Return (X, Y) of the center of cell containing provided text 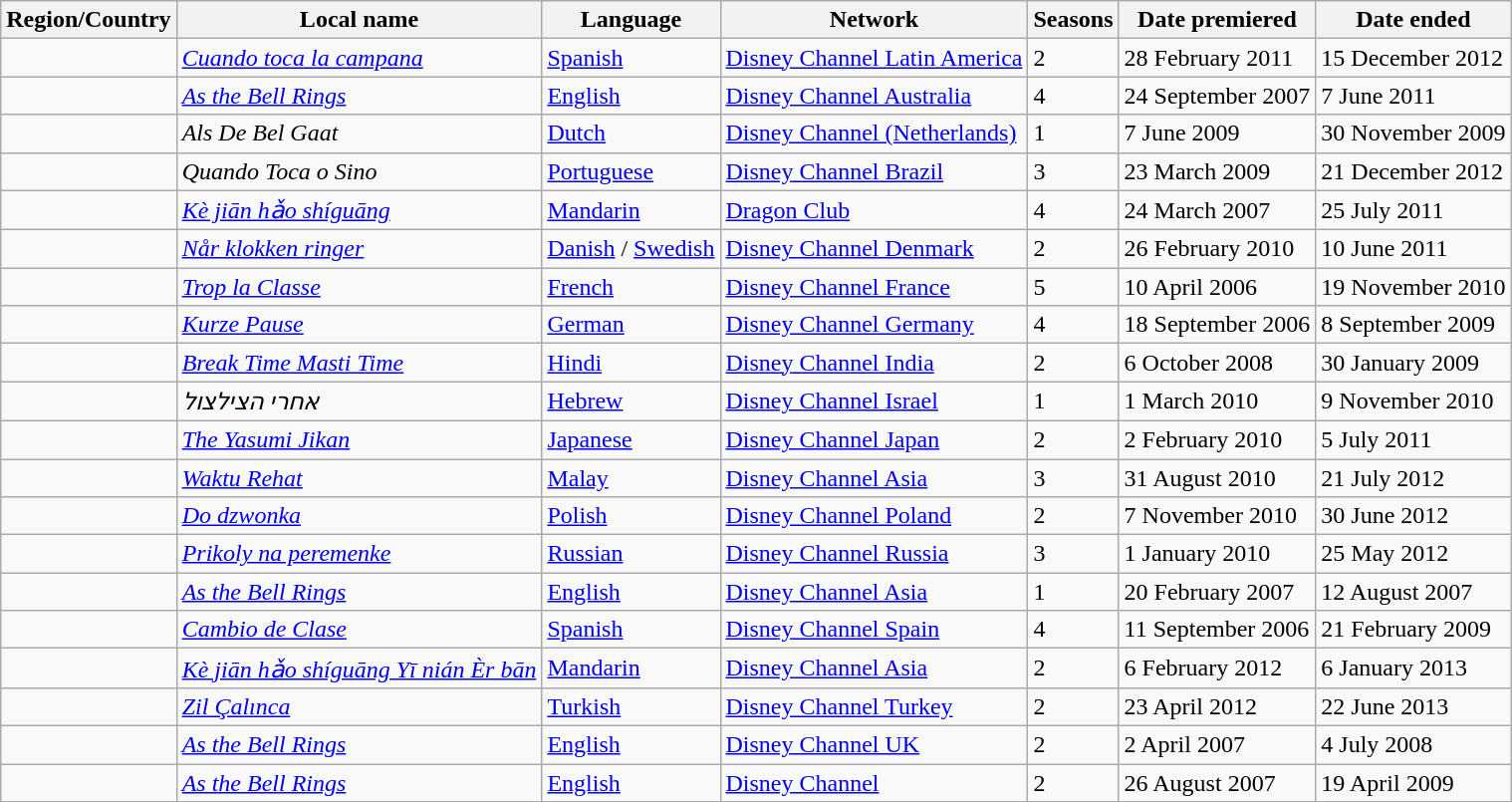
19 April 2009 (1413, 782)
30 June 2012 (1413, 516)
Disney Channel Germany (875, 325)
Når klokken ringer (359, 249)
15 December 2012 (1413, 58)
Language (631, 20)
Dragon Club (875, 210)
Disney Channel Turkey (875, 706)
Break Time Masti Time (359, 363)
Disney Channel Israel (875, 401)
24 March 2007 (1217, 210)
Network (875, 20)
25 May 2012 (1413, 554)
30 January 2009 (1413, 363)
Disney Channel Japan (875, 439)
Dutch (631, 134)
12 August 2007 (1413, 592)
Disney Channel Brazil (875, 171)
Waktu Rehat (359, 477)
German (631, 325)
Disney Channel Russia (875, 554)
10 April 2006 (1217, 287)
Portuguese (631, 171)
Disney Channel Latin America (875, 58)
Kurze Pause (359, 325)
אחרי הצילצול (359, 401)
5 July 2011 (1413, 439)
20 February 2007 (1217, 592)
30 November 2009 (1413, 134)
Region/Country (89, 20)
Disney Channel Poland (875, 516)
21 February 2009 (1413, 630)
Zil Çalınca (359, 706)
21 December 2012 (1413, 171)
Als De Bel Gaat (359, 134)
Local name (359, 20)
Trop la Classe (359, 287)
Japanese (631, 439)
Cuando toca la campana (359, 58)
21 July 2012 (1413, 477)
Seasons (1074, 20)
26 August 2007 (1217, 782)
18 September 2006 (1217, 325)
Cambio de Clase (359, 630)
Disney Channel (875, 782)
Hindi (631, 363)
French (631, 287)
Disney Channel Denmark (875, 249)
23 April 2012 (1217, 706)
Kè jiān hǎo shíguāng (359, 210)
Quando Toca o Sino (359, 171)
Disney Channel Australia (875, 96)
11 September 2006 (1217, 630)
31 August 2010 (1217, 477)
Danish / Swedish (631, 249)
26 February 2010 (1217, 249)
Do dzwonka (359, 516)
Disney Channel France (875, 287)
2 February 2010 (1217, 439)
Disney Channel UK (875, 744)
Malay (631, 477)
Disney Channel Spain (875, 630)
Disney Channel India (875, 363)
7 June 2009 (1217, 134)
Turkish (631, 706)
24 September 2007 (1217, 96)
Date premiered (1217, 20)
Date ended (1413, 20)
Russian (631, 554)
6 January 2013 (1413, 668)
10 June 2011 (1413, 249)
The Yasumi Jikan (359, 439)
Disney Channel (Netherlands) (875, 134)
9 November 2010 (1413, 401)
5 (1074, 287)
19 November 2010 (1413, 287)
Hebrew (631, 401)
8 September 2009 (1413, 325)
1 January 2010 (1217, 554)
Polish (631, 516)
4 July 2008 (1413, 744)
6 October 2008 (1217, 363)
28 February 2011 (1217, 58)
Prikoly na peremenke (359, 554)
23 March 2009 (1217, 171)
Kè jiān hǎo shíguāng Yī nián Èr bān (359, 668)
6 February 2012 (1217, 668)
7 June 2011 (1413, 96)
25 July 2011 (1413, 210)
2 April 2007 (1217, 744)
22 June 2013 (1413, 706)
1 March 2010 (1217, 401)
7 November 2010 (1217, 516)
